Locate the cell with the specified text and output its [X, Y] center coordinate. 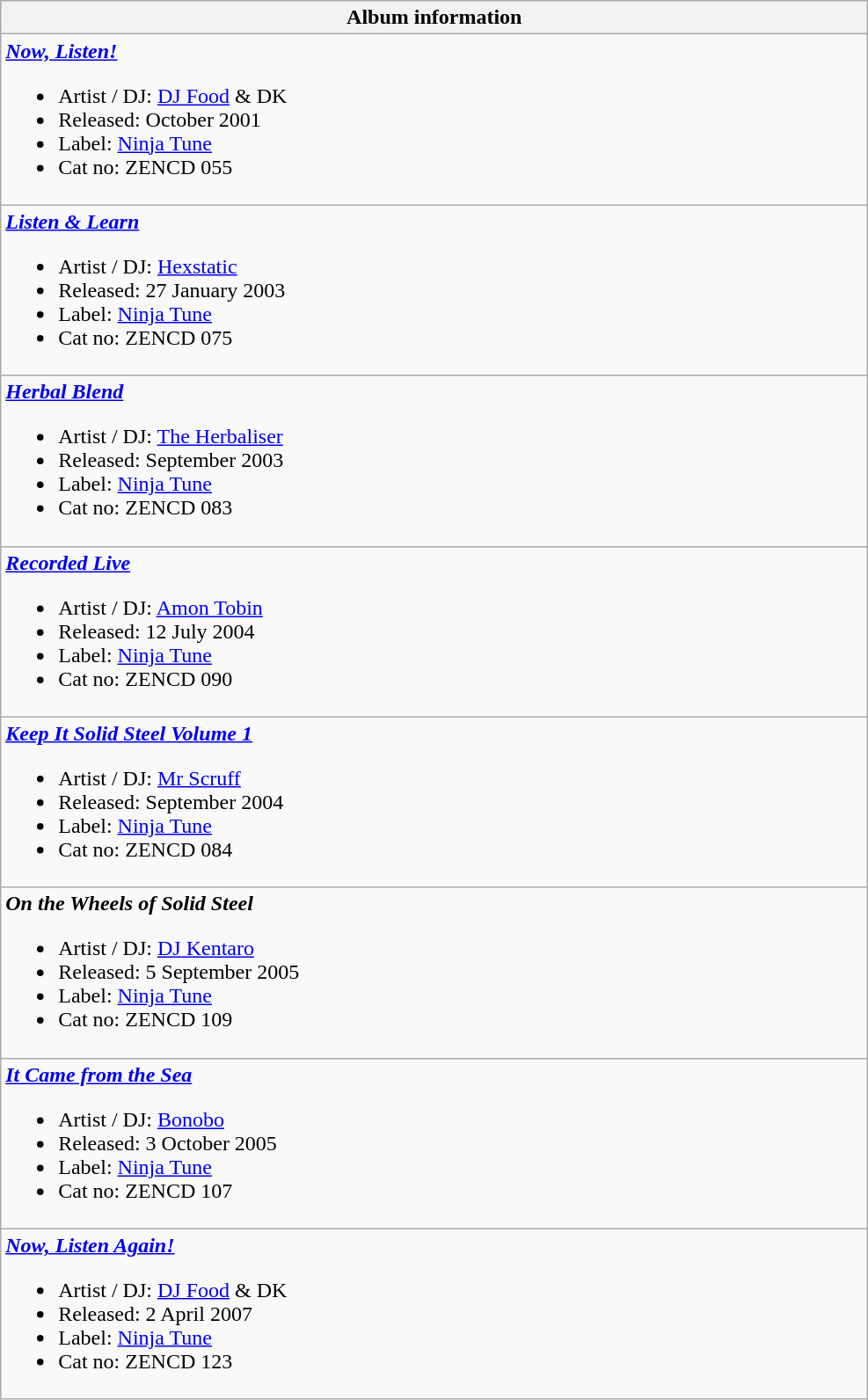
Keep It Solid Steel Volume 1Artist / DJ: Mr ScruffReleased: September 2004Label: Ninja TuneCat no: ZENCD 084 [434, 802]
Recorded LiveArtist / DJ: Amon TobinReleased: 12 July 2004Label: Ninja TuneCat no: ZENCD 090 [434, 631]
Herbal BlendArtist / DJ: The HerbaliserReleased: September 2003Label: Ninja TuneCat no: ZENCD 083 [434, 461]
It Came from the SeaArtist / DJ: BonoboReleased: 3 October 2005Label: Ninja TuneCat no: ZENCD 107 [434, 1143]
Album information [434, 18]
Now, Listen!Artist / DJ: DJ Food & DKReleased: October 2001Label: Ninja TuneCat no: ZENCD 055 [434, 120]
On the Wheels of Solid SteelArtist / DJ: DJ KentaroReleased: 5 September 2005Label: Ninja TuneCat no: ZENCD 109 [434, 973]
Now, Listen Again!Artist / DJ: DJ Food & DKReleased: 2 April 2007Label: Ninja TuneCat no: ZENCD 123 [434, 1314]
Listen & LearnArtist / DJ: HexstaticReleased: 27 January 2003Label: Ninja TuneCat no: ZENCD 075 [434, 290]
